For the text-containing cell, return its midpoint in [X, Y] coordinate format. 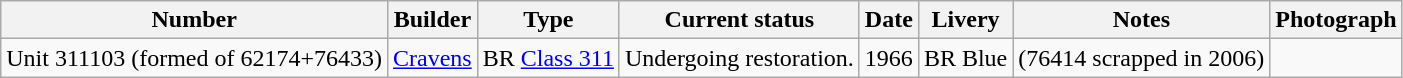
Notes [1142, 20]
Type [548, 20]
(76414 scrapped in 2006) [1142, 58]
Number [194, 20]
Cravens [433, 58]
1966 [888, 58]
Current status [739, 20]
Unit 311103 (formed of 62174+76433) [194, 58]
BR Blue [965, 58]
Photograph [1336, 20]
Builder [433, 20]
Date [888, 20]
Livery [965, 20]
Undergoing restoration. [739, 58]
BR Class 311 [548, 58]
